Identify which cell holds the provided text, then report its [X, Y] central coordinate. 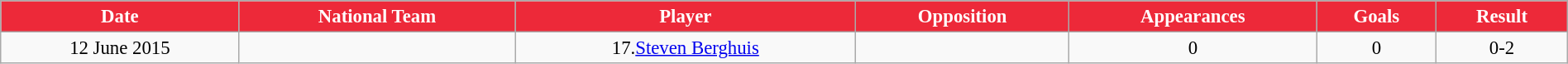
Goals [1376, 17]
National Team [377, 17]
Opposition [963, 17]
Appearances [1193, 17]
Player [686, 17]
0-2 [1502, 48]
12 June 2015 [120, 48]
Date [120, 17]
Result [1502, 17]
17.Steven Berghuis [686, 48]
